Locate the cell with the specified text and output its (x, y) center coordinate. 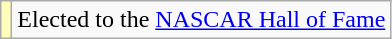
Elected to the NASCAR Hall of Fame (202, 20)
